Return (X, Y) of the center of cell containing provided text 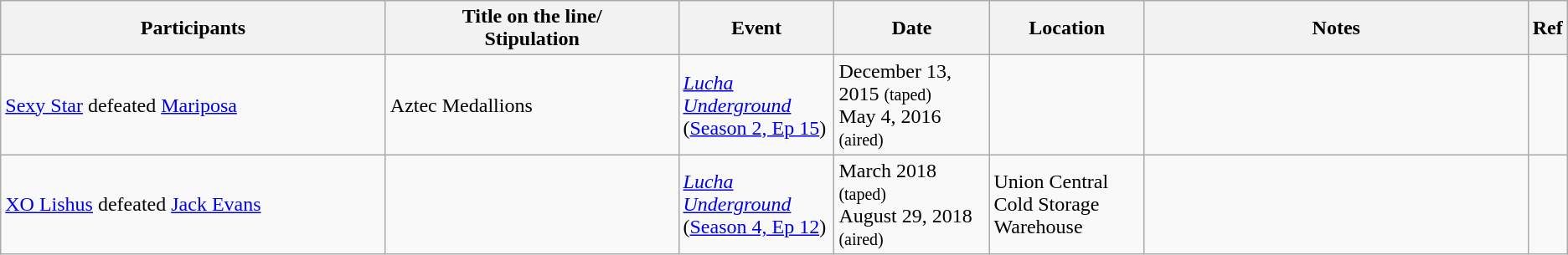
Participants (193, 28)
Lucha Underground(Season 2, Ep 15) (756, 105)
XO Lishus defeated Jack Evans (193, 204)
March 2018 (taped) August 29, 2018 (aired) (911, 204)
Lucha Underground(Season 4, Ep 12) (756, 204)
December 13, 2015 (taped)May 4, 2016 (aired) (911, 105)
Sexy Star defeated Mariposa (193, 105)
Notes (1336, 28)
Title on the line/Stipulation (532, 28)
Date (911, 28)
Union Central Cold Storage Warehouse (1067, 204)
Event (756, 28)
Ref (1548, 28)
Aztec Medallions (532, 105)
Location (1067, 28)
